Output the [x, y] coordinate of the center of the cell containing the given text.  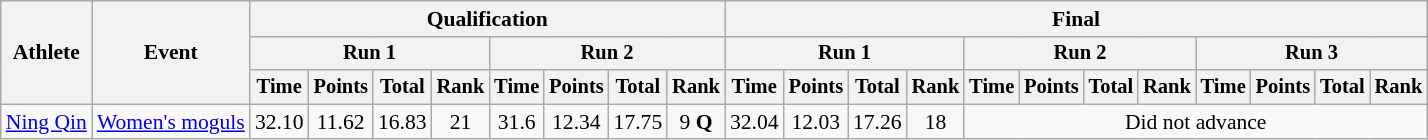
Final [1076, 19]
32.04 [754, 122]
9 Q [696, 122]
Athlete [46, 52]
17.75 [638, 122]
12.03 [816, 122]
Event [171, 52]
16.83 [402, 122]
21 [461, 122]
31.6 [516, 122]
Ning Qin [46, 122]
12.34 [576, 122]
17.26 [878, 122]
11.62 [341, 122]
18 [936, 122]
Women's moguls [171, 122]
Did not advance [1196, 122]
32.10 [280, 122]
Qualification [488, 19]
Run 3 [1312, 54]
